Find where the given text appears and provide that cell's center as [X, Y] coordinate. 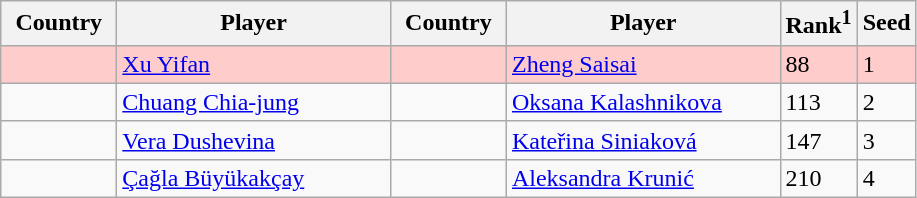
Aleksandra Krunić [643, 178]
Zheng Saisai [643, 64]
2 [886, 102]
113 [818, 102]
3 [886, 140]
Vera Dushevina [254, 140]
147 [818, 140]
4 [886, 178]
1 [886, 64]
Xu Yifan [254, 64]
210 [818, 178]
Chuang Chia-jung [254, 102]
Kateřina Siniaková [643, 140]
Çağla Büyükakçay [254, 178]
Rank1 [818, 24]
Seed [886, 24]
Oksana Kalashnikova [643, 102]
88 [818, 64]
